Capture the cell that displays the provided text and extract its (x, y) central coordinate. 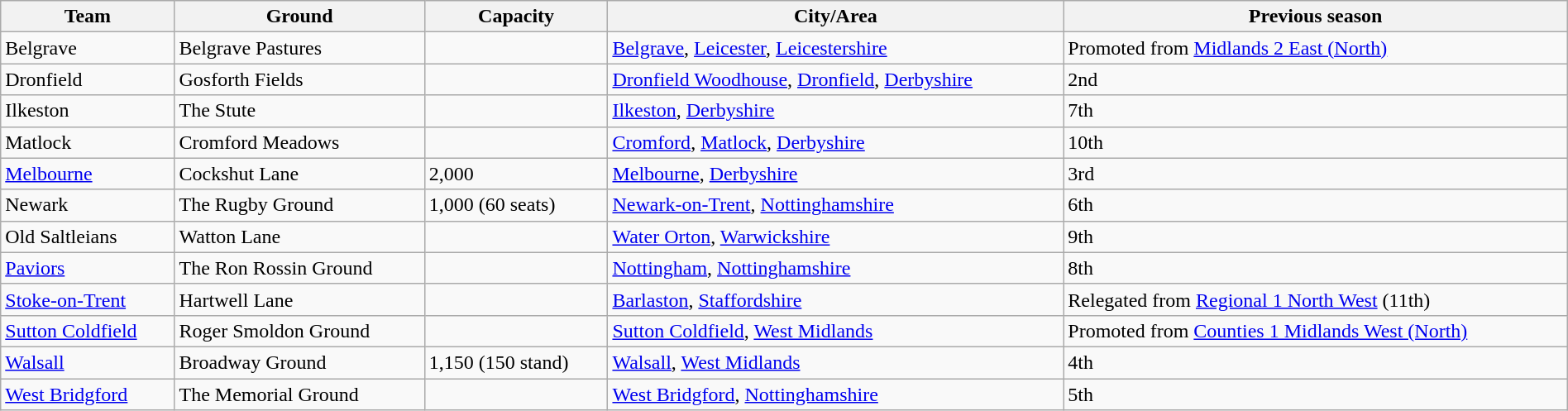
Walsall (88, 362)
4th (1315, 362)
Newark-on-Trent, Nottinghamshire (835, 205)
2nd (1315, 79)
Old Saltleians (88, 237)
Belgrave (88, 48)
Roger Smoldon Ground (299, 331)
Watton Lane (299, 237)
The Rugby Ground (299, 205)
Promoted from Counties 1 Midlands West (North) (1315, 331)
Capacity (516, 17)
Ilkeston, Derbyshire (835, 111)
Dronfield (88, 79)
7th (1315, 111)
9th (1315, 237)
6th (1315, 205)
Team (88, 17)
City/Area (835, 17)
2,000 (516, 174)
Broadway Ground (299, 362)
Belgrave, Leicester, Leicestershire (835, 48)
Sutton Coldfield (88, 331)
Walsall, West Midlands (835, 362)
Hartwell Lane (299, 299)
8th (1315, 268)
Relegated from Regional 1 North West (11th) (1315, 299)
Water Orton, Warwickshire (835, 237)
Cromford Meadows (299, 142)
Melbourne, Derbyshire (835, 174)
Promoted from Midlands 2 East (North) (1315, 48)
Cockshut Lane (299, 174)
10th (1315, 142)
Newark (88, 205)
Ground (299, 17)
West Bridgford (88, 394)
Belgrave Pastures (299, 48)
Stoke-on-Trent (88, 299)
Paviors (88, 268)
Gosforth Fields (299, 79)
The Ron Rossin Ground (299, 268)
West Bridgford, Nottinghamshire (835, 394)
5th (1315, 394)
1,000 (60 seats) (516, 205)
Matlock (88, 142)
The Stute (299, 111)
Melbourne (88, 174)
Barlaston, Staffordshire (835, 299)
Cromford, Matlock, Derbyshire (835, 142)
The Memorial Ground (299, 394)
Dronfield Woodhouse, Dronfield, Derbyshire (835, 79)
3rd (1315, 174)
Sutton Coldfield, West Midlands (835, 331)
Ilkeston (88, 111)
Previous season (1315, 17)
Nottingham, Nottinghamshire (835, 268)
1,150 (150 stand) (516, 362)
